Detect which cell encompasses the target text, then output its [X, Y] center coordinate. 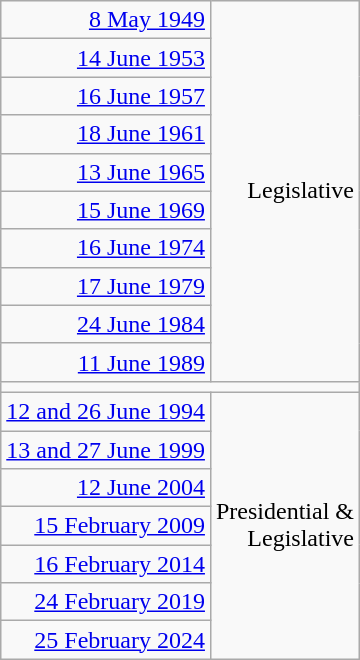
Legislative [284, 192]
18 June 1961 [106, 134]
14 June 1953 [106, 58]
11 June 1989 [106, 362]
13 June 1965 [106, 172]
16 June 1974 [106, 248]
16 June 1957 [106, 96]
25 February 2024 [106, 640]
24 June 1984 [106, 324]
16 February 2014 [106, 564]
15 February 2009 [106, 526]
13 and 27 June 1999 [106, 449]
17 June 1979 [106, 286]
24 February 2019 [106, 602]
15 June 1969 [106, 210]
Presidential & Legislative [284, 525]
8 May 1949 [106, 20]
12 June 2004 [106, 488]
12 and 26 June 1994 [106, 411]
